Provide the (X, Y) coordinate of the cell's center where the given text is located.  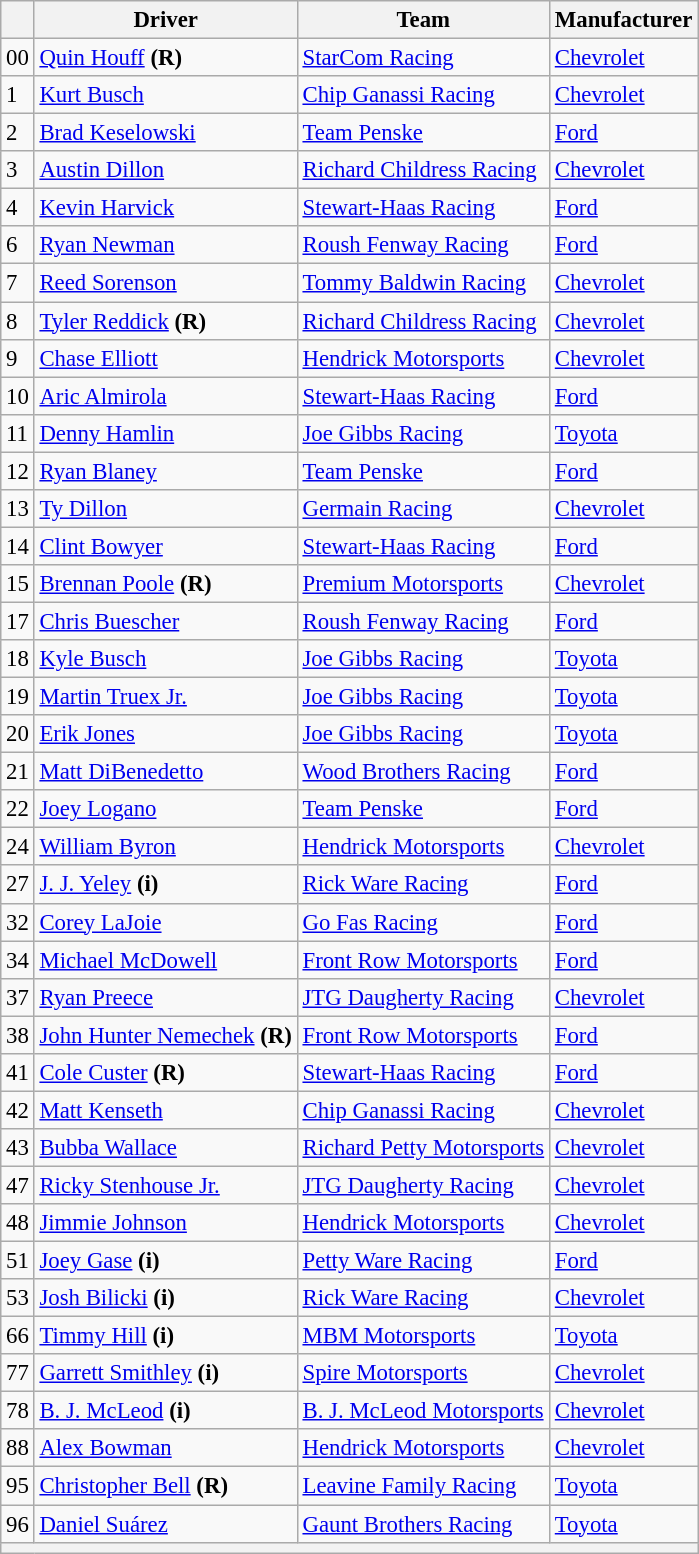
53 (18, 1298)
6 (18, 245)
13 (18, 509)
22 (18, 809)
1 (18, 95)
7 (18, 283)
77 (18, 1373)
Team (423, 20)
Brad Keselowski (166, 133)
43 (18, 1148)
B. J. McLeod (i) (166, 1411)
Chase Elliott (166, 358)
Petty Ware Racing (423, 1261)
47 (18, 1185)
18 (18, 659)
Daniel Suárez (166, 1524)
Gaunt Brothers Racing (423, 1524)
15 (18, 584)
Ricky Stenhouse Jr. (166, 1185)
Go Fas Racing (423, 922)
Alex Bowman (166, 1449)
Brennan Poole (R) (166, 584)
20 (18, 734)
Jimmie Johnson (166, 1223)
Premium Motorsports (423, 584)
51 (18, 1261)
41 (18, 1073)
Erik Jones (166, 734)
Timmy Hill (i) (166, 1336)
Driver (166, 20)
32 (18, 922)
10 (18, 396)
37 (18, 997)
Ryan Blaney (166, 471)
Matt Kenseth (166, 1110)
Germain Racing (423, 509)
Josh Bilicki (i) (166, 1298)
Ryan Preece (166, 997)
95 (18, 1486)
27 (18, 885)
Aric Almirola (166, 396)
Richard Petty Motorsports (423, 1148)
B. J. McLeod Motorsports (423, 1411)
21 (18, 772)
Cole Custer (R) (166, 1073)
42 (18, 1110)
Quin Houff (R) (166, 58)
48 (18, 1223)
Christopher Bell (R) (166, 1486)
3 (18, 170)
Chris Buescher (166, 621)
Michael McDowell (166, 960)
Kevin Harvick (166, 208)
88 (18, 1449)
24 (18, 847)
Matt DiBenedetto (166, 772)
17 (18, 621)
78 (18, 1411)
38 (18, 1035)
19 (18, 697)
Tommy Baldwin Racing (423, 283)
96 (18, 1524)
Garrett Smithley (i) (166, 1373)
Joey Logano (166, 809)
Kyle Busch (166, 659)
Spire Motorsports (423, 1373)
11 (18, 433)
William Byron (166, 847)
Wood Brothers Racing (423, 772)
14 (18, 546)
Austin Dillon (166, 170)
J. J. Yeley (i) (166, 885)
2 (18, 133)
Leavine Family Racing (423, 1486)
00 (18, 58)
Corey LaJoie (166, 922)
Clint Bowyer (166, 546)
Kurt Busch (166, 95)
Reed Sorenson (166, 283)
Manufacturer (623, 20)
34 (18, 960)
StarCom Racing (423, 58)
8 (18, 321)
4 (18, 208)
Ty Dillon (166, 509)
Tyler Reddick (R) (166, 321)
Martin Truex Jr. (166, 697)
9 (18, 358)
12 (18, 471)
66 (18, 1336)
Ryan Newman (166, 245)
Denny Hamlin (166, 433)
Bubba Wallace (166, 1148)
MBM Motorsports (423, 1336)
John Hunter Nemechek (R) (166, 1035)
Joey Gase (i) (166, 1261)
